Output the [x, y] coordinate of the center of the cell containing the given text.  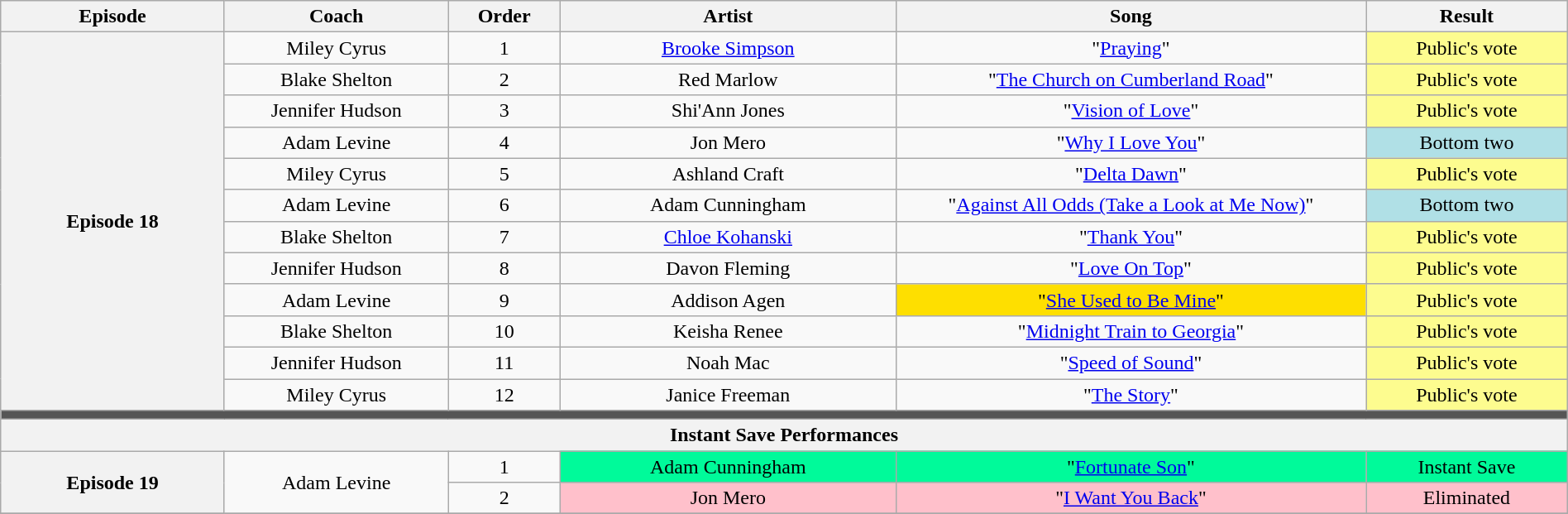
11 [504, 363]
8 [504, 268]
"Love On Top" [1131, 268]
5 [504, 174]
"She Used to Be Mine" [1131, 300]
Addison Agen [728, 300]
Shi'Ann Jones [728, 111]
"Fortunate Son" [1131, 467]
Ashland Craft [728, 174]
Janice Freeman [728, 395]
"Why I Love You" [1131, 142]
"Thank You" [1131, 237]
"The Church on Cumberland Road" [1131, 79]
Keisha Renee [728, 331]
Episode 19 [112, 483]
Noah Mac [728, 363]
"The Story" [1131, 395]
Brooke Simpson [728, 48]
Episode [112, 17]
Red Marlow [728, 79]
Song [1131, 17]
Artist [728, 17]
9 [504, 300]
Coach [336, 17]
Order [504, 17]
4 [504, 142]
6 [504, 205]
10 [504, 331]
"Delta Dawn" [1131, 174]
7 [504, 237]
Chloe Kohanski [728, 237]
"I Want You Back" [1131, 498]
Episode 18 [112, 222]
"Against All Odds (Take a Look at Me Now)" [1131, 205]
Instant Save Performances [784, 435]
Eliminated [1467, 498]
Instant Save [1467, 467]
"Midnight Train to Georgia" [1131, 331]
3 [504, 111]
Davon Fleming [728, 268]
"Speed of Sound" [1131, 363]
12 [504, 395]
"Vision of Love" [1131, 111]
Result [1467, 17]
"Praying" [1131, 48]
